Provide the [x, y] coordinate of the cell's center where the given text is located.  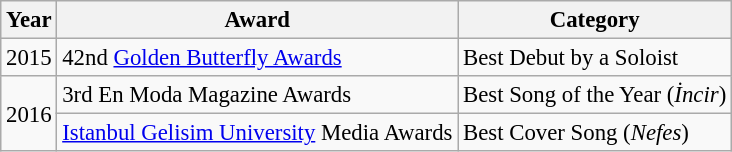
Best Debut by a Soloist [595, 58]
Best Song of the Year (İncir) [595, 95]
Year [29, 20]
42nd Golden Butterfly Awards [258, 58]
Award [258, 20]
2015 [29, 58]
Best Cover Song (Nefes) [595, 133]
Istanbul Gelisim University Media Awards [258, 133]
Category [595, 20]
3rd En Moda Magazine Awards [258, 95]
2016 [29, 114]
